Detect which cell encompasses the target text, then output its (X, Y) center coordinate. 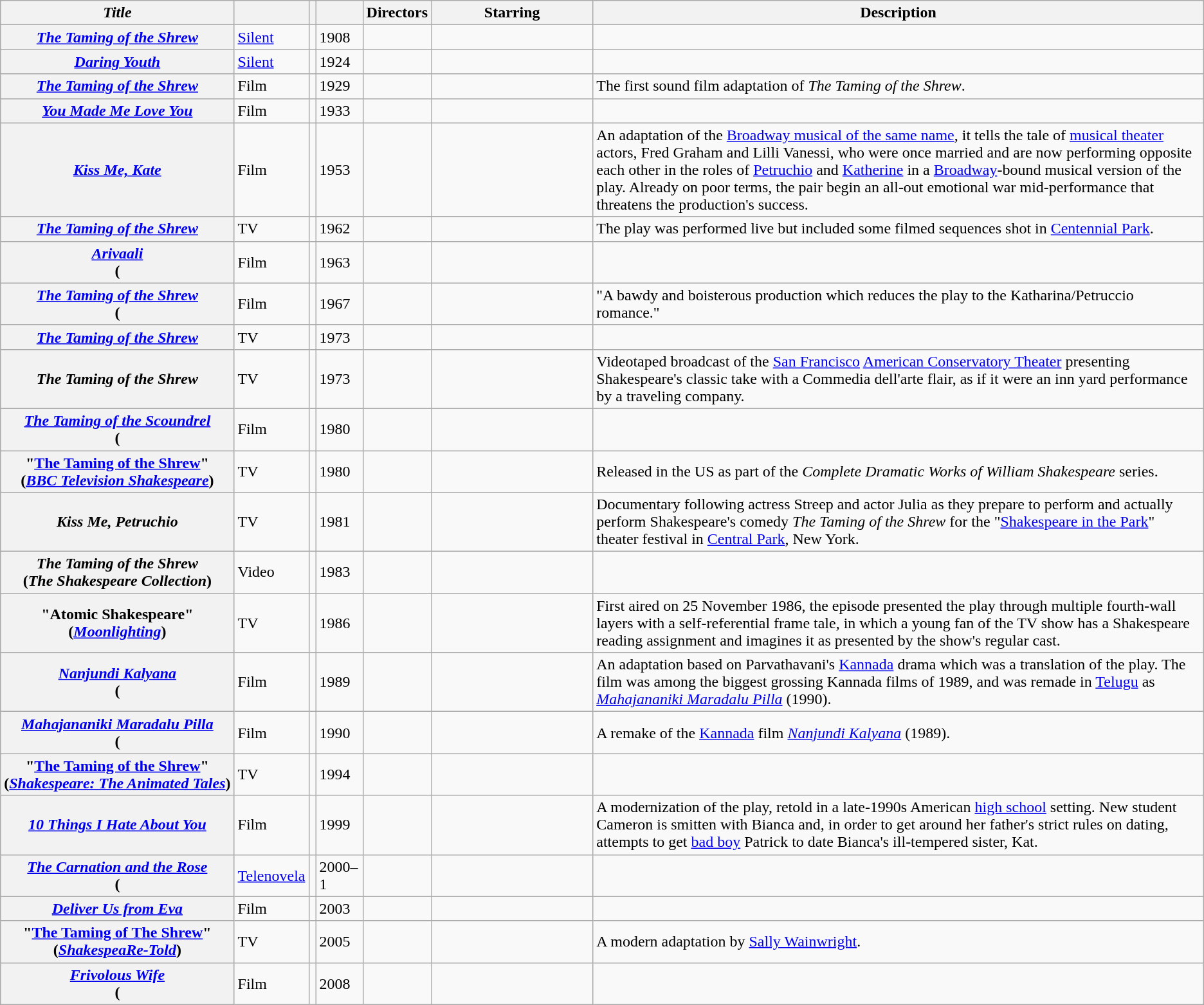
1994 (340, 774)
"The Taming of the Shrew"(BBC Television Shakespeare) (117, 471)
The Carnation and the Rose( (117, 876)
1908 (340, 37)
2003 (340, 909)
Frivolous Wife( (117, 984)
1967 (340, 303)
10 Things I Hate About You (117, 825)
The Taming of the Scoundrel( (117, 430)
A remake of the Kannada film Nanjundi Kalyana (1989). (898, 733)
Directors (397, 13)
Nanjundi Kalyana( (117, 682)
Title (117, 13)
1990 (340, 733)
Description (898, 13)
The play was performed live but included some filmed sequences shot in Centennial Park. (898, 229)
Deliver Us from Eva (117, 909)
Video (271, 572)
"A bawdy and boisterous production which reduces the play to the Katharina/Petruccio romance." (898, 303)
You Made Me Love You (117, 111)
"The Taming of the Shrew"(Shakespeare: The Animated Tales) (117, 774)
Starring (512, 13)
2005 (340, 941)
1924 (340, 62)
A modern adaptation by Sally Wainwright. (898, 941)
The Taming of the Shrew( (117, 303)
The Taming of the Shrew(The Shakespeare Collection) (117, 572)
Arivaali( (117, 262)
2000–1 (340, 876)
1989 (340, 682)
1983 (340, 572)
"Atomic Shakespeare"(Moonlighting) (117, 623)
"The Taming of The Shrew"(ShakespeaRe-Told) (117, 941)
1999 (340, 825)
1933 (340, 111)
1953 (340, 170)
1963 (340, 262)
The first sound film adaptation of The Taming of the Shrew. (898, 86)
1986 (340, 623)
Kiss Me, Petruchio (117, 522)
Telenovela (271, 876)
2008 (340, 984)
Kiss Me, Kate (117, 170)
1962 (340, 229)
1981 (340, 522)
Released in the US as part of the Complete Dramatic Works of William Shakespeare series. (898, 471)
Daring Youth (117, 62)
1929 (340, 86)
Mahajananiki Maradalu Pilla( (117, 733)
